Scan for the cell matching the given text and deliver its (x, y) coordinate at center. 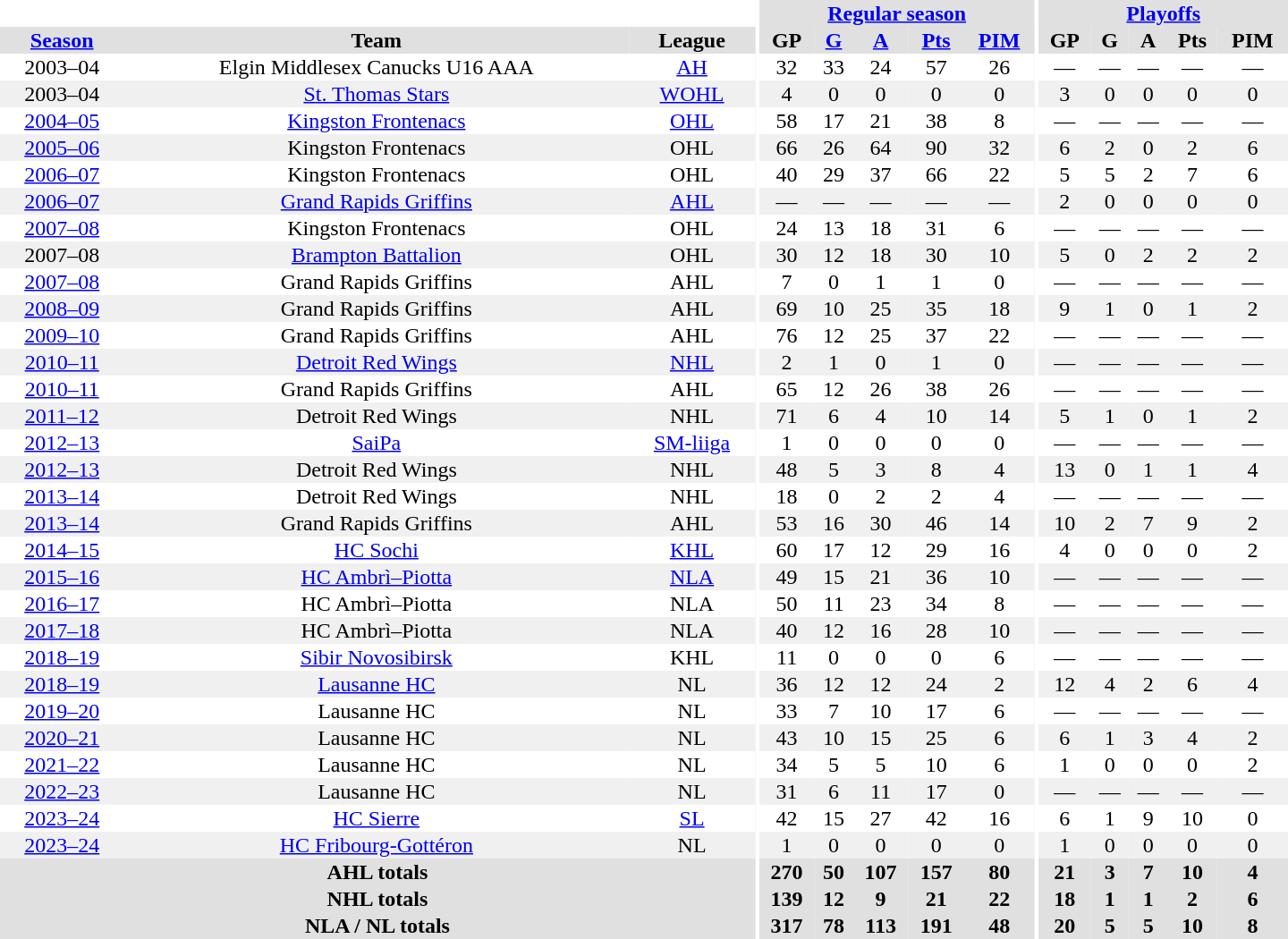
2014–15 (62, 550)
23 (881, 604)
46 (936, 523)
AH (692, 67)
2017–18 (62, 630)
AHL totals (377, 872)
64 (881, 148)
HC Fribourg-Gottéron (376, 845)
Brampton Battalion (376, 255)
2004–05 (62, 121)
2016–17 (62, 604)
SaiPa (376, 443)
2008–09 (62, 309)
SL (692, 818)
80 (1000, 872)
43 (787, 738)
157 (936, 872)
78 (834, 926)
139 (787, 899)
League (692, 40)
107 (881, 872)
76 (787, 335)
71 (787, 416)
20 (1064, 926)
HC Sochi (376, 550)
191 (936, 926)
Season (62, 40)
69 (787, 309)
27 (881, 818)
2019–20 (62, 711)
58 (787, 121)
65 (787, 389)
2011–12 (62, 416)
35 (936, 309)
2021–22 (62, 765)
2020–21 (62, 738)
NLA / NL totals (377, 926)
WOHL (692, 94)
SM-liiga (692, 443)
St. Thomas Stars (376, 94)
Elgin Middlesex Canucks U16 AAA (376, 67)
90 (936, 148)
NHL totals (377, 899)
53 (787, 523)
HC Sierre (376, 818)
2009–10 (62, 335)
Sibir Novosibirsk (376, 657)
Team (376, 40)
Regular season (897, 13)
60 (787, 550)
113 (881, 926)
270 (787, 872)
Playoffs (1163, 13)
317 (787, 926)
2022–23 (62, 791)
49 (787, 577)
57 (936, 67)
2005–06 (62, 148)
28 (936, 630)
2015–16 (62, 577)
